Detect which cell encompasses the target text, then output its (x, y) center coordinate. 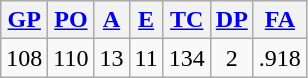
FA (280, 20)
E (146, 20)
13 (112, 58)
108 (24, 58)
2 (232, 58)
PO (71, 20)
DP (232, 20)
11 (146, 58)
GP (24, 20)
TC (186, 20)
110 (71, 58)
.918 (280, 58)
134 (186, 58)
A (112, 20)
